Detect which cell encompasses the target text, then output its (x, y) center coordinate. 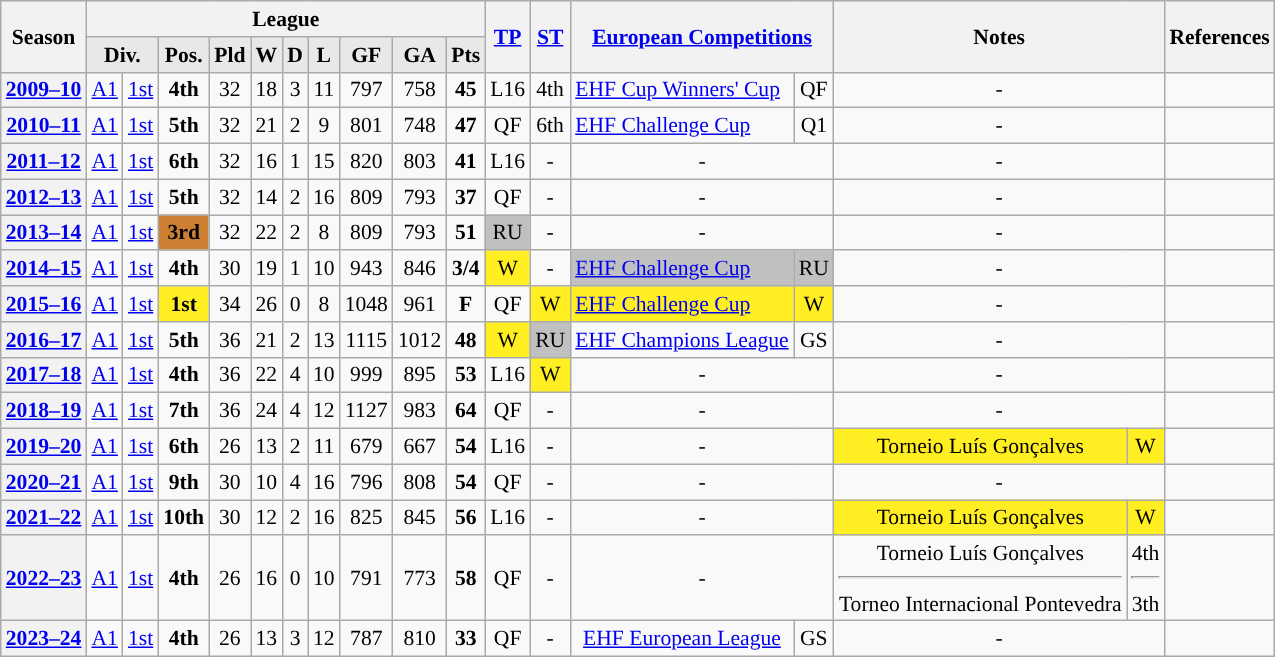
2015–16 (44, 304)
EHF Champions League (682, 340)
2020–21 (44, 482)
Div. (122, 55)
53 (466, 375)
796 (366, 482)
48 (466, 340)
667 (420, 447)
TP (508, 36)
Pos. (184, 55)
2023–24 (44, 639)
1127 (366, 411)
4th 3th (1146, 579)
34 (230, 304)
679 (366, 447)
41 (466, 162)
825 (366, 518)
7th (184, 411)
748 (420, 126)
References (1219, 36)
Q1 (814, 126)
791 (366, 579)
2012–13 (44, 197)
3/4 (466, 269)
League (286, 19)
9 (324, 126)
51 (466, 233)
European Competitions (702, 36)
1115 (366, 340)
1012 (420, 340)
9th (184, 482)
2013–14 (44, 233)
Pts (466, 55)
ST (550, 36)
797 (366, 90)
2010–11 (44, 126)
820 (366, 162)
803 (420, 162)
47 (466, 126)
846 (420, 269)
2021–22 (44, 518)
808 (420, 482)
56 (466, 518)
895 (420, 375)
810 (420, 639)
33 (466, 639)
F (466, 304)
Torneio Luís Gonçalves Torneo Internacional Pontevedra (980, 579)
10th (184, 518)
983 (420, 411)
58 (466, 579)
19 (266, 269)
943 (366, 269)
37 (466, 197)
999 (366, 375)
2017–18 (44, 375)
1048 (366, 304)
3rd (184, 233)
15 (324, 162)
24 (266, 411)
18 (266, 90)
2016–17 (44, 340)
Pld (230, 55)
787 (366, 639)
64 (466, 411)
GF (366, 55)
D (295, 55)
845 (420, 518)
2022–23 (44, 579)
EHF Cup Winners' Cup (682, 90)
2011–12 (44, 162)
961 (420, 304)
Notes (999, 36)
14 (266, 197)
EHF European League (682, 639)
801 (366, 126)
GA (420, 55)
L (324, 55)
758 (420, 90)
2014–15 (44, 269)
2009–10 (44, 90)
2018–19 (44, 411)
45 (466, 90)
Season (44, 36)
773 (420, 579)
2019–20 (44, 447)
